Determine the (X, Y) coordinate at the center of the cell enclosing the given text.  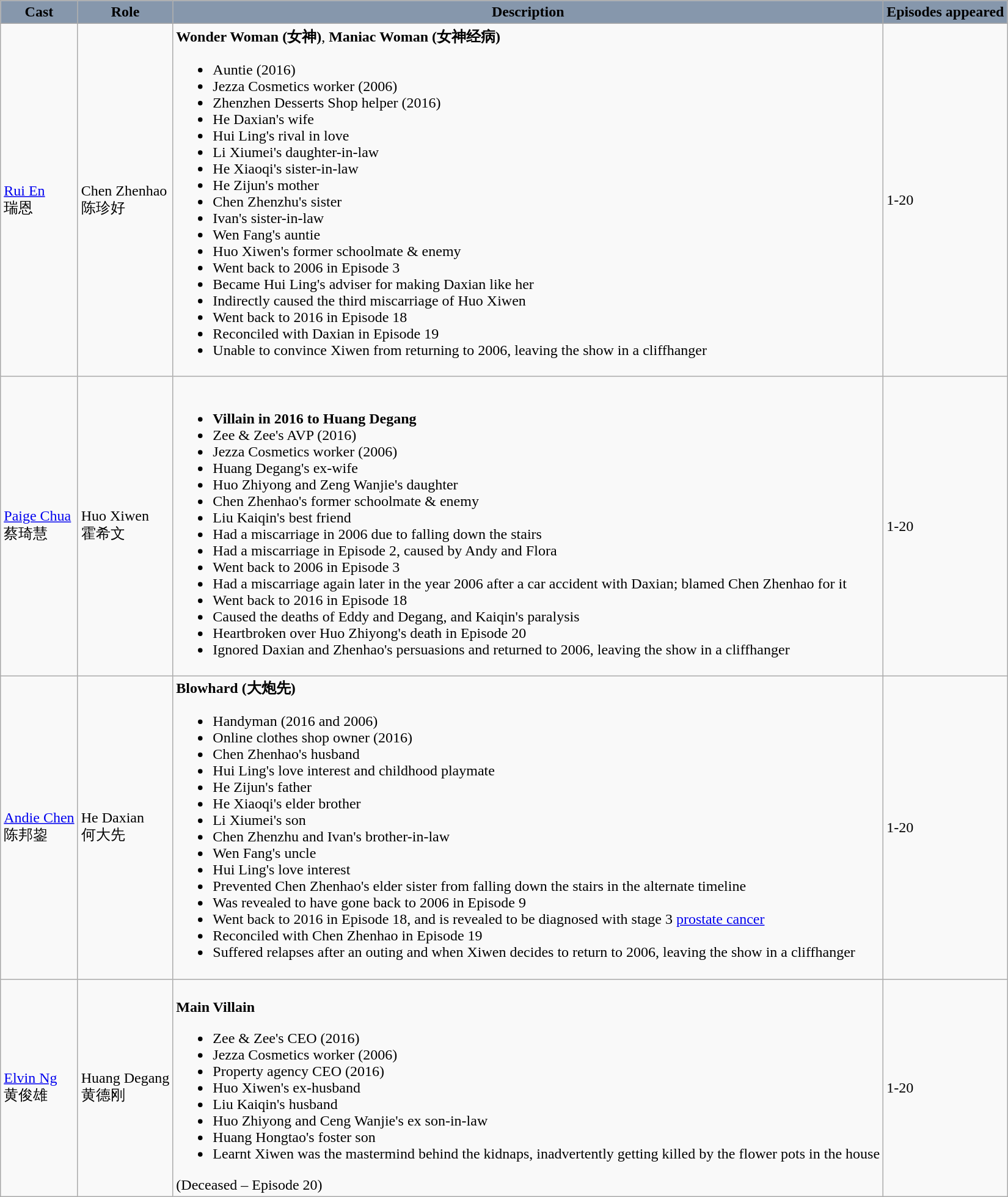
Paige Chua蔡琦慧 (39, 525)
Huang Degang黄德刚 (125, 1088)
He Daxian 何大先 (125, 827)
Chen Zhenhao陈珍好 (125, 200)
Cast (39, 12)
Role (125, 12)
Andie Chen陈邦鋆 (39, 827)
Description (528, 12)
Rui En瑞恩 (39, 200)
Huo Xiwen霍希文 (125, 525)
Episodes appeared (946, 12)
Elvin Ng黄俊雄 (39, 1088)
